Locate the cell with the specified text and output its (X, Y) center coordinate. 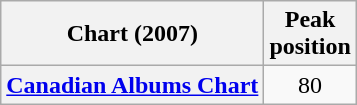
Chart (2007) (132, 34)
80 (310, 85)
Peakposition (310, 34)
Canadian Albums Chart (132, 85)
